Scan for the cell matching the given text and deliver its (x, y) coordinate at center. 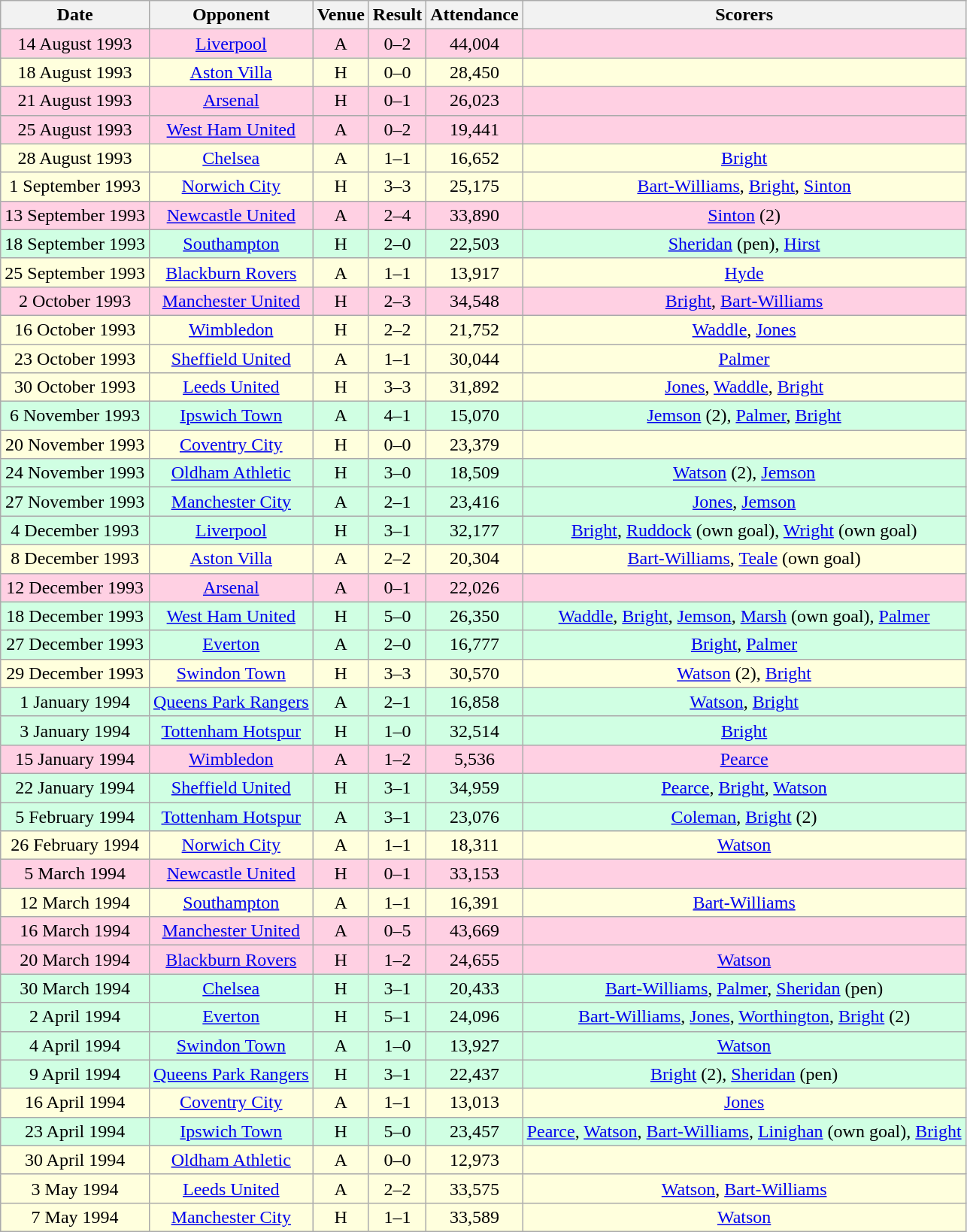
Venue (341, 15)
22,437 (474, 1074)
12,973 (474, 1160)
25 September 1993 (75, 272)
25,175 (474, 187)
26,350 (474, 616)
5,536 (474, 759)
23 April 1994 (75, 1131)
Pearce, Watson, Bart-Williams, Linighan (own goal), Bright (744, 1131)
15,070 (474, 416)
0–5 (397, 931)
19,441 (474, 129)
Bright (2), Sheridan (pen) (744, 1074)
Waddle, Jones (744, 329)
Sinton (2) (744, 215)
30 October 1993 (75, 387)
Bright, Bart-Williams (744, 301)
Bart-Williams, Palmer, Sheridan (pen) (744, 988)
Watson (2), Bright (744, 673)
13,927 (474, 1045)
32,177 (474, 530)
23 October 1993 (75, 359)
Pearce, Bright, Watson (744, 787)
Waddle, Bright, Jemson, Marsh (own goal), Palmer (744, 616)
16 April 1994 (75, 1103)
Watson (2), Jemson (744, 473)
3–0 (397, 473)
22,026 (474, 587)
15 January 1994 (75, 759)
33,890 (474, 215)
4–1 (397, 416)
Watson, Bart-Williams (744, 1188)
18,509 (474, 473)
16,858 (474, 702)
12 December 1993 (75, 587)
24 November 1993 (75, 473)
7 May 1994 (75, 1217)
30 April 1994 (75, 1160)
24,096 (474, 1017)
21,752 (474, 329)
1 September 1993 (75, 187)
34,959 (474, 787)
Date (75, 15)
Scorers (744, 15)
Jones, Jemson (744, 502)
Watson, Bright (744, 702)
Jones (744, 1103)
2 October 1993 (75, 301)
20,304 (474, 559)
33,589 (474, 1217)
20 November 1993 (75, 445)
22 January 1994 (75, 787)
14 August 1993 (75, 44)
30 March 1994 (75, 988)
18 September 1993 (75, 244)
27 December 1993 (75, 645)
9 April 1994 (75, 1074)
Bart-Williams, Teale (own goal) (744, 559)
Bright, Palmer (744, 645)
33,575 (474, 1188)
Bart-Williams (744, 903)
23,379 (474, 445)
3 May 1994 (75, 1188)
30,570 (474, 673)
Bart-Williams, Jones, Worthington, Bright (2) (744, 1017)
28,450 (474, 72)
12 March 1994 (75, 903)
26,023 (474, 101)
25 August 1993 (75, 129)
24,655 (474, 960)
28 August 1993 (75, 158)
4 April 1994 (75, 1045)
16 October 1993 (75, 329)
27 November 1993 (75, 502)
44,004 (474, 44)
8 December 1993 (75, 559)
32,514 (474, 730)
1 January 1994 (75, 702)
31,892 (474, 387)
22,503 (474, 244)
5 February 1994 (75, 816)
20 March 1994 (75, 960)
21 August 1993 (75, 101)
13,013 (474, 1103)
18 December 1993 (75, 616)
16,391 (474, 903)
Palmer (744, 359)
23,416 (474, 502)
2–4 (397, 215)
Bright, Ruddock (own goal), Wright (own goal) (744, 530)
2 April 1994 (75, 1017)
30,044 (474, 359)
5 March 1994 (75, 874)
2–3 (397, 301)
Pearce (744, 759)
4 December 1993 (75, 530)
34,548 (474, 301)
29 December 1993 (75, 673)
Opponent (231, 15)
23,457 (474, 1131)
13,917 (474, 272)
18,311 (474, 845)
23,076 (474, 816)
Result (397, 15)
16 March 1994 (75, 931)
5–1 (397, 1017)
26 February 1994 (75, 845)
Hyde (744, 272)
43,669 (474, 931)
Sheridan (pen), Hirst (744, 244)
Attendance (474, 15)
18 August 1993 (75, 72)
Jones, Waddle, Bright (744, 387)
Jemson (2), Palmer, Bright (744, 416)
16,652 (474, 158)
6 November 1993 (75, 416)
Bart-Williams, Bright, Sinton (744, 187)
16,777 (474, 645)
20,433 (474, 988)
3 January 1994 (75, 730)
33,153 (474, 874)
13 September 1993 (75, 215)
Coleman, Bright (2) (744, 816)
